From the cell containing the given text, extract its center point as [x, y] coordinate. 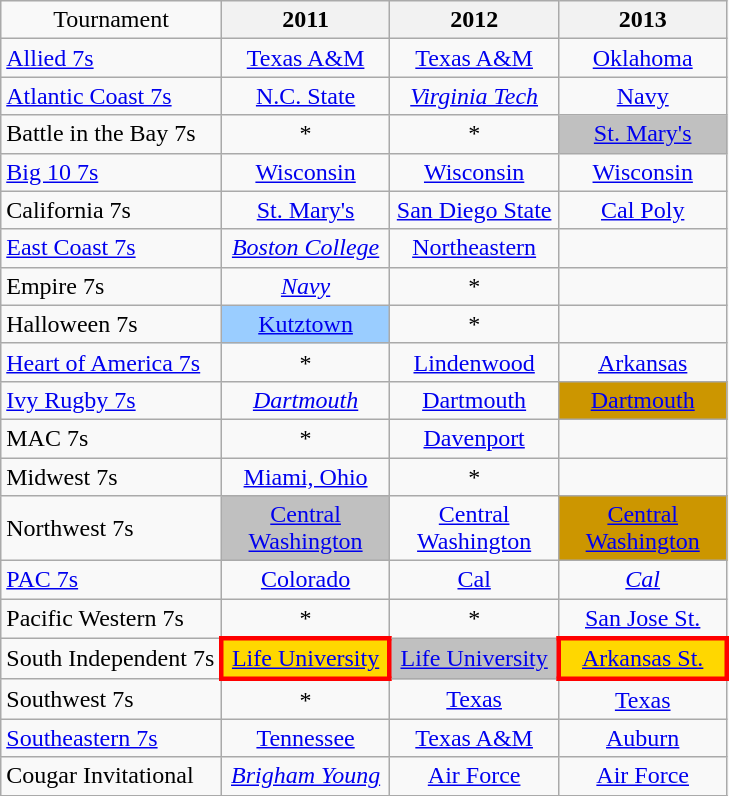
2013 [642, 20]
Heart of America 7s [112, 362]
Oklahoma [642, 58]
Boston College [306, 248]
Kutztown [306, 324]
Allied 7s [112, 58]
Colorado [306, 580]
Davenport [474, 438]
Virginia Tech [474, 96]
Cal Poly [642, 210]
Northeastern [474, 248]
2012 [474, 20]
Pacific Western 7s [112, 619]
Empire 7s [112, 286]
East Coast 7s [112, 248]
Southwest 7s [112, 699]
Halloween 7s [112, 324]
Lindenwood [474, 362]
San Diego State [474, 210]
Miami, Ohio [306, 477]
Tournament [112, 20]
PAC 7s [112, 580]
Arkansas St. [642, 658]
South Independent 7s [112, 658]
Cougar Invitational [112, 776]
2011 [306, 20]
Battle in the Bay 7s [112, 134]
Midwest 7s [112, 477]
Ivy Rugby 7s [112, 400]
Atlantic Coast 7s [112, 96]
California 7s [112, 210]
Big 10 7s [112, 172]
Brigham Young [306, 776]
Tennessee [306, 738]
Southeastern 7s [112, 738]
Auburn [642, 738]
Northwest 7s [112, 528]
N.C. State [306, 96]
San Jose St. [642, 619]
Arkansas [642, 362]
MAC 7s [112, 438]
